Provide the [X, Y] coordinate of the cell's center where the given text is located.  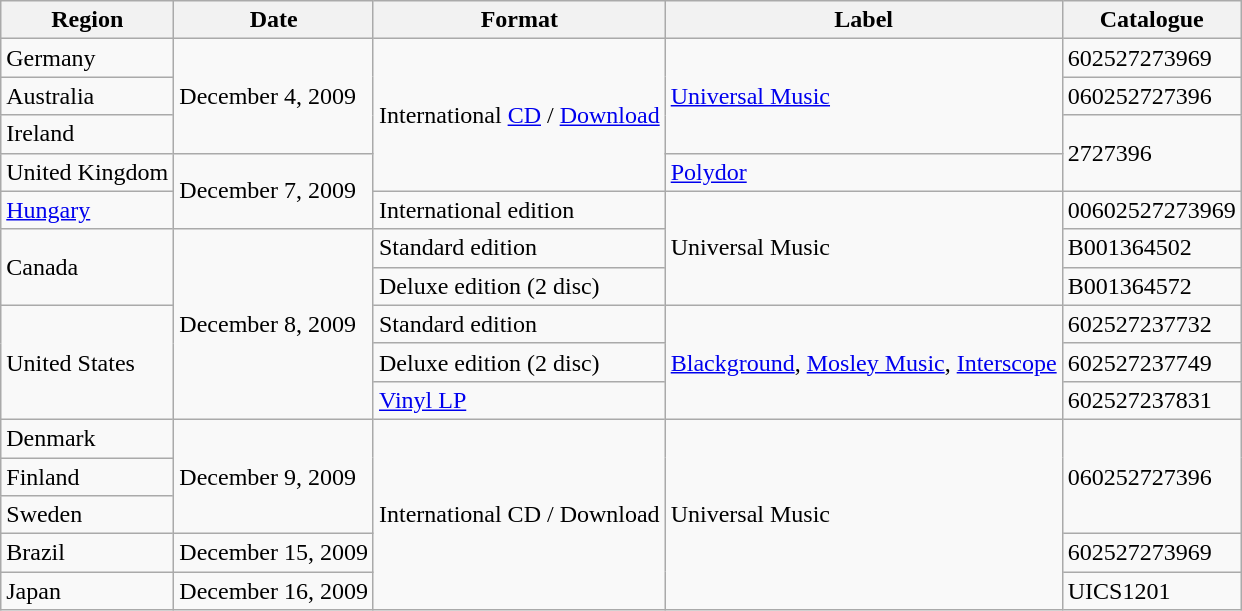
602527237749 [1152, 362]
Germany [88, 58]
December 7, 2009 [274, 191]
December 16, 2009 [274, 591]
UICS1201 [1152, 591]
Region [88, 20]
Blackground, Mosley Music, Interscope [864, 362]
602527237732 [1152, 324]
December 8, 2009 [274, 324]
Polydor [864, 172]
Vinyl LP [519, 400]
Hungary [88, 210]
Catalogue [1152, 20]
B001364572 [1152, 286]
Ireland [88, 134]
602527237831 [1152, 400]
00602527273969 [1152, 210]
Australia [88, 96]
United Kingdom [88, 172]
Denmark [88, 438]
Brazil [88, 553]
Sweden [88, 515]
December 9, 2009 [274, 476]
United States [88, 362]
December 4, 2009 [274, 96]
International edition [519, 210]
Japan [88, 591]
Label [864, 20]
B001364502 [1152, 248]
2727396 [1152, 153]
Date [274, 20]
Finland [88, 477]
Canada [88, 267]
Format [519, 20]
December 15, 2009 [274, 553]
